From the cell containing the given text, extract its center point as (x, y) coordinate. 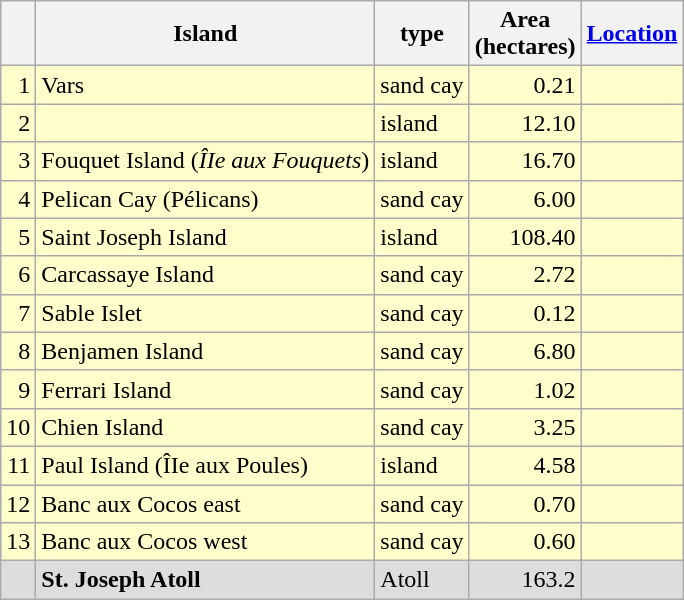
6 (18, 275)
6.00 (525, 199)
0.60 (525, 542)
8 (18, 351)
Chien Island (206, 427)
12.10 (525, 123)
Ferrari Island (206, 389)
Island (206, 34)
163.2 (525, 580)
9 (18, 389)
Carcassaye Island (206, 275)
Benjamen Island (206, 351)
1 (18, 85)
16.70 (525, 161)
Location (632, 34)
4.58 (525, 465)
Pelican Cay (Pélicans) (206, 199)
13 (18, 542)
0.12 (525, 313)
Sable Islet (206, 313)
3 (18, 161)
7 (18, 313)
5 (18, 237)
Saint Joseph Island (206, 237)
Fouquet Island (ÎIe aux Fouquets) (206, 161)
Atoll (422, 580)
12 (18, 503)
108.40 (525, 237)
Paul Island (ÎIe aux Poules) (206, 465)
4 (18, 199)
1.02 (525, 389)
3.25 (525, 427)
Vars (206, 85)
Banc aux Cocos west (206, 542)
0.21 (525, 85)
type (422, 34)
2 (18, 123)
2.72 (525, 275)
11 (18, 465)
6.80 (525, 351)
0.70 (525, 503)
Banc aux Cocos east (206, 503)
St. Joseph Atoll (206, 580)
Area(hectares) (525, 34)
10 (18, 427)
